Output the [x, y] coordinate of the center of the cell containing the given text.  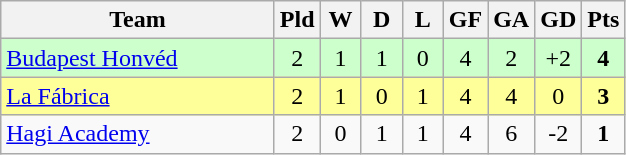
L [422, 20]
+2 [558, 58]
GD [558, 20]
Pts [604, 20]
Team [138, 20]
W [340, 20]
-2 [558, 134]
Budapest Honvéd [138, 58]
6 [512, 134]
Pld [297, 20]
Hagi Academy [138, 134]
3 [604, 96]
GA [512, 20]
D [382, 20]
GF [465, 20]
La Fábrica [138, 96]
